Capture the cell that displays the provided text and extract its (x, y) central coordinate. 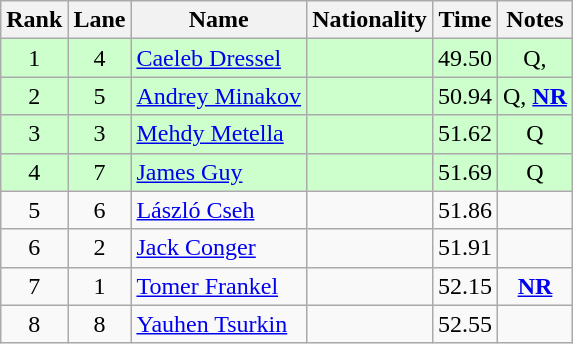
Time (464, 20)
James Guy (219, 172)
Mehdy Metella (219, 134)
51.69 (464, 172)
NR (534, 286)
49.50 (464, 58)
Notes (534, 20)
52.55 (464, 324)
Andrey Minakov (219, 96)
Lane (100, 20)
51.91 (464, 248)
51.86 (464, 210)
52.15 (464, 286)
50.94 (464, 96)
Name (219, 20)
Caeleb Dressel (219, 58)
László Cseh (219, 210)
51.62 (464, 134)
Q, (534, 58)
Q, NR (534, 96)
Yauhen Tsurkin (219, 324)
Tomer Frankel (219, 286)
Jack Conger (219, 248)
Rank (34, 20)
Nationality (370, 20)
